Find where the given text appears and provide that cell's center as (x, y) coordinate. 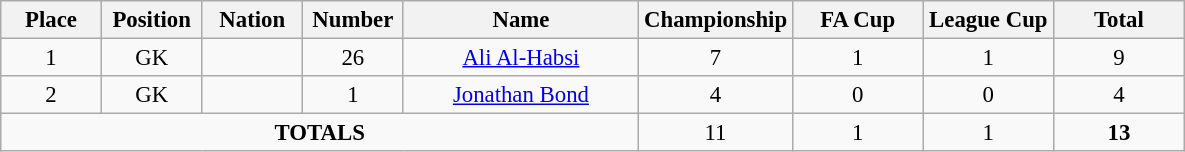
Name (521, 20)
Position (152, 20)
11 (716, 133)
FA Cup (858, 20)
Number (354, 20)
TOTALS (320, 133)
Championship (716, 20)
League Cup (988, 20)
Jonathan Bond (521, 95)
13 (1120, 133)
Total (1120, 20)
Place (52, 20)
9 (1120, 58)
7 (716, 58)
2 (52, 95)
Nation (252, 20)
26 (354, 58)
Ali Al-Habsi (521, 58)
